Find where the given text appears and provide that cell's center as (X, Y) coordinate. 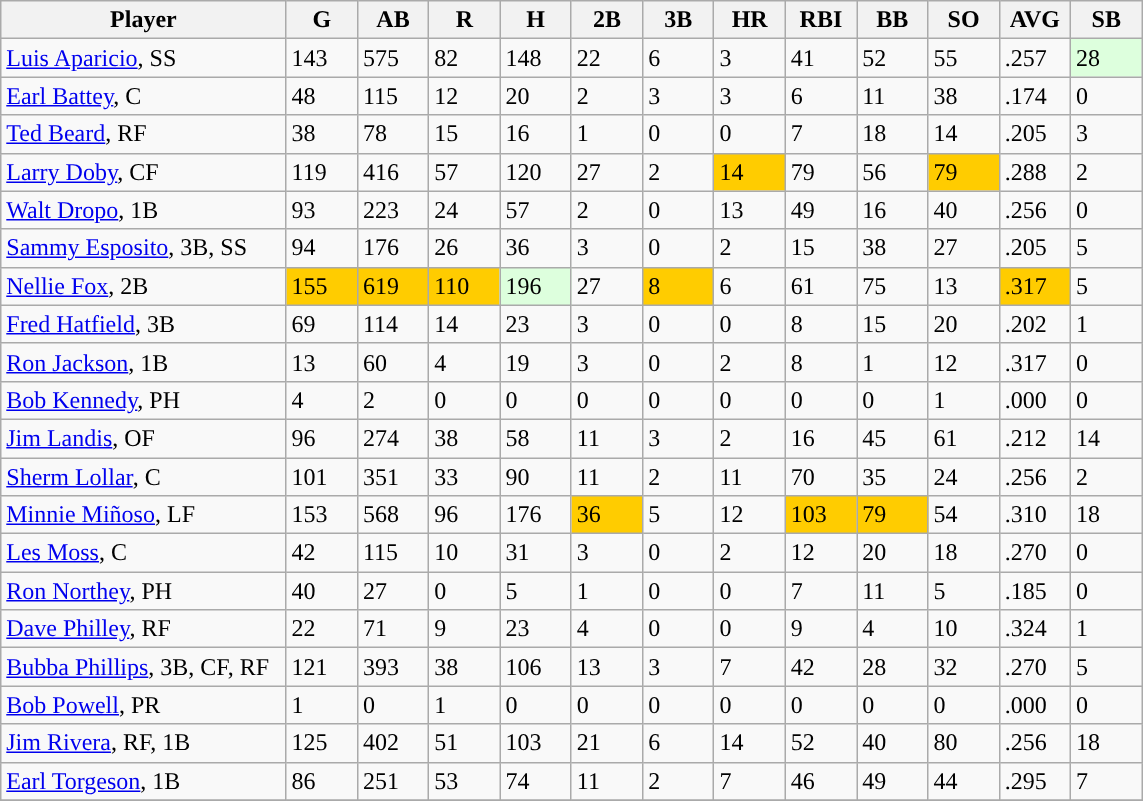
Nellie Fox, 2B (144, 286)
121 (322, 667)
Sammy Esposito, 3B, SS (144, 248)
55 (964, 58)
32 (964, 667)
Ron Northey, PH (144, 591)
143 (322, 58)
120 (536, 172)
Earl Torgeson, 1B (144, 781)
35 (892, 477)
223 (392, 210)
153 (322, 515)
Ted Beard, RF (144, 134)
.257 (1034, 58)
44 (964, 781)
Fred Hatfield, 3B (144, 324)
SB (1106, 20)
101 (322, 477)
.288 (1034, 172)
416 (392, 172)
619 (392, 286)
Ron Jackson, 1B (144, 362)
60 (392, 362)
Earl Battey, C (144, 96)
Walt Dropo, 1B (144, 210)
90 (536, 477)
393 (392, 667)
G (322, 20)
.212 (1034, 438)
575 (392, 58)
AB (392, 20)
196 (536, 286)
114 (392, 324)
568 (392, 515)
54 (964, 515)
351 (392, 477)
.202 (1034, 324)
80 (964, 743)
AVG (1034, 20)
74 (536, 781)
46 (820, 781)
2B (606, 20)
Larry Doby, CF (144, 172)
33 (464, 477)
48 (322, 96)
.310 (1034, 515)
.185 (1034, 591)
BB (892, 20)
93 (322, 210)
Les Moss, C (144, 553)
Jim Rivera, RF, 1B (144, 743)
251 (392, 781)
82 (464, 58)
19 (536, 362)
274 (392, 438)
26 (464, 248)
70 (820, 477)
Sherm Lollar, C (144, 477)
53 (464, 781)
45 (892, 438)
125 (322, 743)
155 (322, 286)
Luis Aparicio, SS (144, 58)
.295 (1034, 781)
Bubba Phillips, 3B, CF, RF (144, 667)
HR (750, 20)
.174 (1034, 96)
.324 (1034, 629)
110 (464, 286)
Jim Landis, OF (144, 438)
Bob Kennedy, PH (144, 400)
Dave Philley, RF (144, 629)
86 (322, 781)
78 (392, 134)
94 (322, 248)
31 (536, 553)
106 (536, 667)
56 (892, 172)
3B (678, 20)
41 (820, 58)
SO (964, 20)
Bob Powell, PR (144, 705)
H (536, 20)
58 (536, 438)
Player (144, 20)
RBI (820, 20)
21 (606, 743)
71 (392, 629)
Minnie Miñoso, LF (144, 515)
R (464, 20)
148 (536, 58)
51 (464, 743)
119 (322, 172)
69 (322, 324)
402 (392, 743)
75 (892, 286)
